Extract the (x, y) coordinate from the center of the cell holding the provided text.  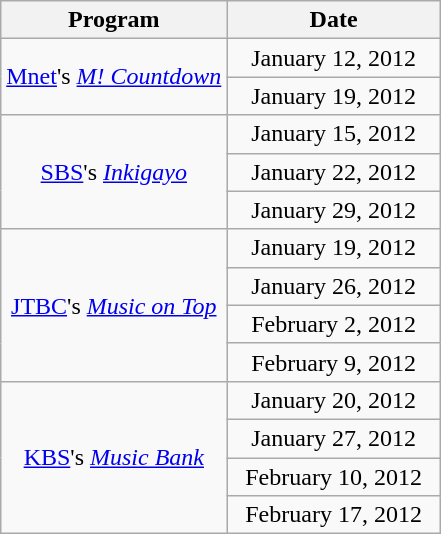
January 15, 2012 (334, 134)
SBS's Inkigayo (114, 172)
January 26, 2012 (334, 286)
Program (114, 20)
January 12, 2012 (334, 58)
January 29, 2012 (334, 210)
February 9, 2012 (334, 362)
February 10, 2012 (334, 477)
Mnet's M! Countdown (114, 77)
January 27, 2012 (334, 438)
January 20, 2012 (334, 400)
Date (334, 20)
February 17, 2012 (334, 515)
KBS's Music Bank (114, 457)
February 2, 2012 (334, 324)
JTBC's Music on Top (114, 305)
January 22, 2012 (334, 172)
